Extract the (x, y) coordinate from the center of the cell holding the provided text.  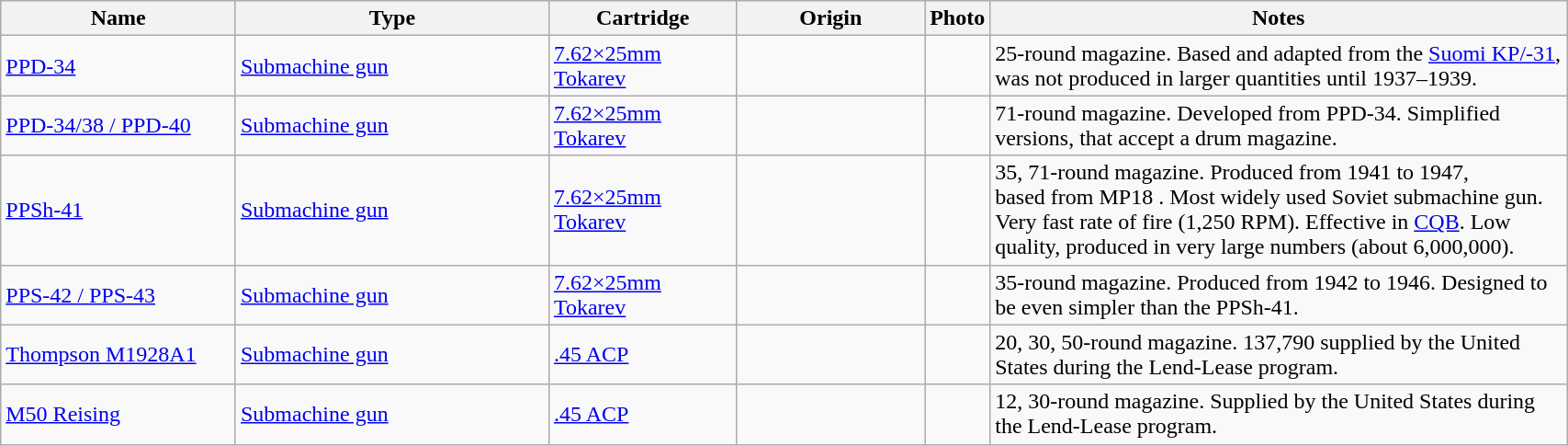
PPS-42 / PPS-43 (118, 294)
35-round magazine. Produced from 1942 to 1946. Designed to be even simpler than the PPSh-41. (1279, 294)
PPD-34/38 / PPD-40 (118, 125)
M50 Reising (118, 414)
25-round magazine. Based and adapted from the Suomi KP/-31, was not produced in larger quantities until 1937–1939. (1279, 66)
Thompson M1928A1 (118, 355)
PPD-34 (118, 66)
20, 30, 50-round magazine. 137,790 supplied by the United States during the Lend-Lease program. (1279, 355)
71-round magazine. Developed from PPD-34. Simplified versions, that accept a drum magazine. (1279, 125)
12, 30-round magazine. Supplied by the United States during the Lend-Lease program. (1279, 414)
PPSh-41 (118, 210)
Origin (830, 18)
Cartridge (643, 18)
Photo (957, 18)
Type (391, 18)
Name (118, 18)
Notes (1279, 18)
